Identify which cell holds the provided text, then report its [X, Y] central coordinate. 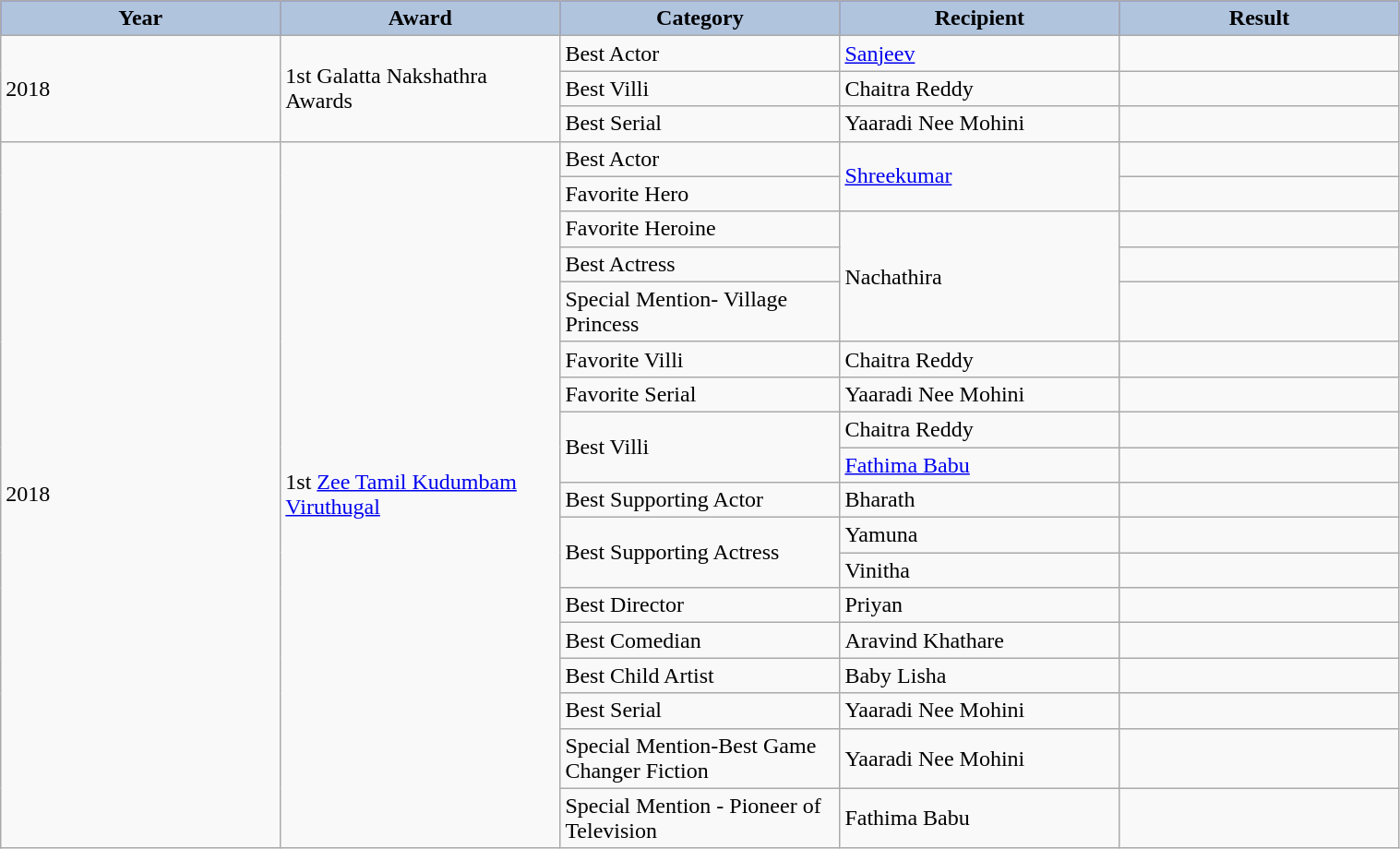
Favorite Hero [700, 194]
Special Mention - Pioneer of Television [700, 818]
Best Actress [700, 264]
Sanjeev [980, 54]
Best Comedian [700, 640]
Favorite Heroine [700, 229]
Year [140, 18]
Best Supporting Actress [700, 553]
Vinitha [980, 570]
Special Mention- Village Princess [700, 312]
Shreekumar [980, 176]
Result [1259, 18]
Category [700, 18]
Bharath [980, 500]
Special Mention-Best Game Changer Fiction [700, 759]
1st Galatta Nakshathra Awards [421, 89]
Best Supporting Actor [700, 500]
1st Zee Tamil Kudumbam Viruthugal [421, 495]
Priyan [980, 605]
Favorite Villi [700, 359]
Award [421, 18]
Recipient [980, 18]
Best Director [700, 605]
Yamuna [980, 535]
Nachathira [980, 277]
Best Child Artist [700, 676]
Favorite Serial [700, 394]
Baby Lisha [980, 676]
Aravind Khathare [980, 640]
